Output the [x, y] coordinate of the center of the cell containing the given text.  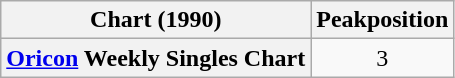
Oricon Weekly Singles Chart [156, 58]
Chart (1990) [156, 20]
3 [382, 58]
Peakposition [382, 20]
